Determine the [x, y] coordinate at the center of the cell enclosing the given text.  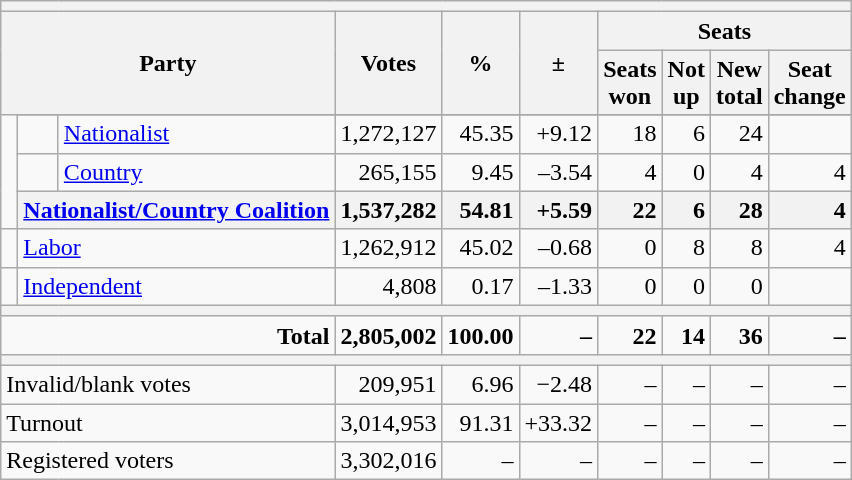
Nationalist [196, 134]
4,808 [388, 286]
–1.33 [558, 286]
+9.12 [558, 134]
24 [739, 134]
Nationalist/Country Coalition [176, 210]
Notup [686, 82]
28 [739, 210]
Registered voters [168, 461]
Seats [725, 31]
1,537,282 [388, 210]
+5.59 [558, 210]
% [480, 64]
265,155 [388, 172]
−2.48 [558, 384]
Labor [176, 248]
Independent [176, 286]
91.31 [480, 423]
1,272,127 [388, 134]
45.35 [480, 134]
36 [739, 335]
Newtotal [739, 82]
Seatchange [810, 82]
9.45 [480, 172]
14 [686, 335]
Total [168, 335]
–0.68 [558, 248]
45.02 [480, 248]
1,262,912 [388, 248]
209,951 [388, 384]
3,014,953 [388, 423]
0.17 [480, 286]
Country [196, 172]
18 [630, 134]
100.00 [480, 335]
–3.54 [558, 172]
54.81 [480, 210]
Invalid/blank votes [168, 384]
± [558, 64]
Party [168, 64]
3,302,016 [388, 461]
2,805,002 [388, 335]
6.96 [480, 384]
Votes [388, 64]
+33.32 [558, 423]
Turnout [168, 423]
Seatswon [630, 82]
